From the cell containing the given text, extract its center point as (X, Y) coordinate. 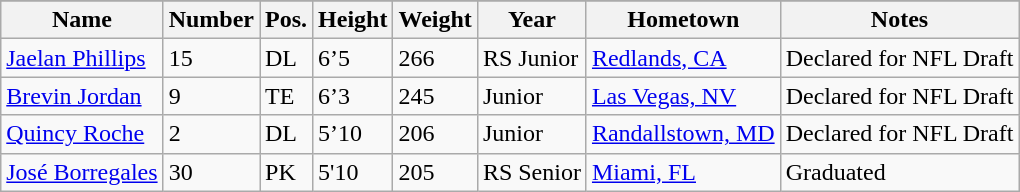
Quincy Roche (82, 134)
2 (211, 134)
Miami, FL (683, 172)
5’10 (353, 134)
RS Senior (532, 172)
6’3 (353, 96)
15 (211, 58)
Brevin Jordan (82, 96)
Las Vegas, NV (683, 96)
5'10 (353, 172)
266 (435, 58)
Hometown (683, 20)
9 (211, 96)
30 (211, 172)
Year (532, 20)
PK (286, 172)
Weight (435, 20)
TE (286, 96)
6’5 (353, 58)
Name (82, 20)
245 (435, 96)
Height (353, 20)
205 (435, 172)
Redlands, CA (683, 58)
206 (435, 134)
Graduated (900, 172)
Notes (900, 20)
Randallstown, MD (683, 134)
Pos. (286, 20)
RS Junior (532, 58)
Number (211, 20)
José Borregales (82, 172)
Jaelan Phillips (82, 58)
